Return the [x, y] coordinate for the center point of the cell that contains the specified text.  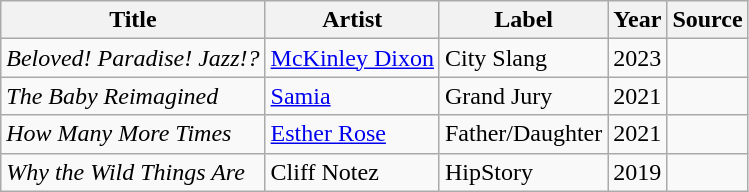
Artist [352, 20]
Source [708, 20]
City Slang [523, 58]
Esther Rose [352, 134]
Samia [352, 96]
2023 [638, 58]
Beloved! Paradise! Jazz!? [133, 58]
HipStory [523, 172]
The Baby Reimagined [133, 96]
McKinley Dixon [352, 58]
Grand Jury [523, 96]
Label [523, 20]
Year [638, 20]
Father/Daughter [523, 134]
Title [133, 20]
How Many More Times [133, 134]
Cliff Notez [352, 172]
Why the Wild Things Are [133, 172]
2019 [638, 172]
